From the cell containing the given text, extract its center point as [X, Y] coordinate. 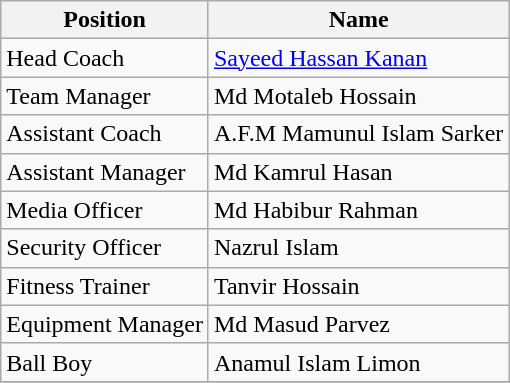
Anamul Islam Limon [358, 362]
Security Officer [105, 248]
Equipment Manager [105, 324]
Md Motaleb Hossain [358, 96]
Assistant Coach [105, 134]
A.F.M Mamunul Islam Sarker [358, 134]
Nazrul Islam [358, 248]
Md Masud Parvez [358, 324]
Position [105, 20]
Media Officer [105, 210]
Assistant Manager [105, 172]
Fitness Trainer [105, 286]
Team Manager [105, 96]
Tanvir Hossain [358, 286]
Name [358, 20]
Sayeed Hassan Kanan [358, 58]
Md Habibur Rahman [358, 210]
Head Coach [105, 58]
Ball Boy [105, 362]
Md Kamrul Hasan [358, 172]
